Pinpoint the cell where the given text exists, returning its [x, y] midpoint coordinate. 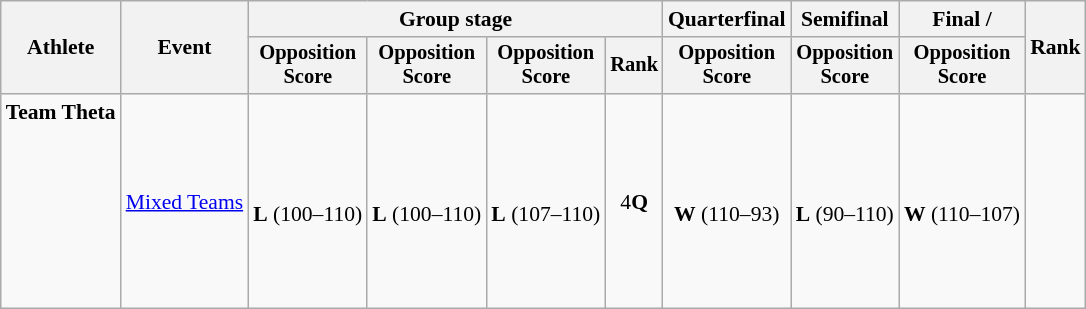
W (110–107) [962, 201]
L (90–110) [845, 201]
W (110–93) [727, 201]
Athlete [61, 48]
4Q [634, 201]
Semifinal [845, 19]
L (107–110) [546, 201]
Group stage [456, 19]
Team Theta [61, 201]
Final / [962, 19]
Mixed Teams [185, 201]
Quarterfinal [727, 19]
Event [185, 48]
